From the cell containing the given text, extract its center point as [x, y] coordinate. 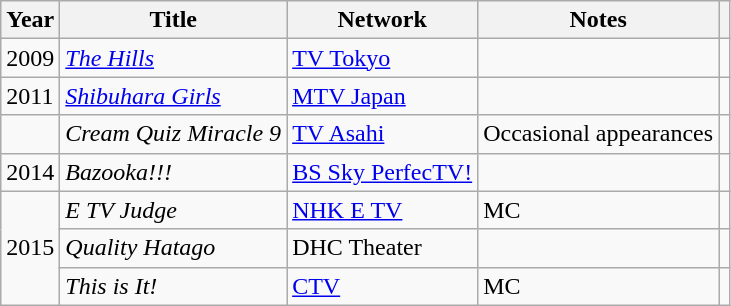
Shibuhara Girls [174, 96]
TV Tokyo [382, 58]
DHC Theater [382, 248]
Notes [598, 20]
TV Asahi [382, 134]
This is It! [174, 286]
2014 [30, 172]
Quality Hatago [174, 248]
Year [30, 20]
Title [174, 20]
BS Sky PerfecTV! [382, 172]
2015 [30, 248]
Occasional appearances [598, 134]
Cream Quiz Miracle 9 [174, 134]
2011 [30, 96]
NHK E TV [382, 210]
2009 [30, 58]
Bazooka!!! [174, 172]
MTV Japan [382, 96]
Network [382, 20]
The Hills [174, 58]
E TV Judge [174, 210]
CTV [382, 286]
